From the cell containing the given text, extract its center point as [X, Y] coordinate. 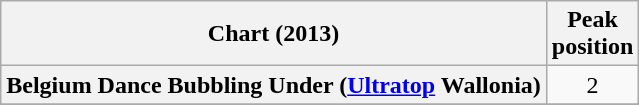
Belgium Dance Bubbling Under (Ultratop Wallonia) [274, 85]
Peakposition [592, 34]
2 [592, 85]
Chart (2013) [274, 34]
